Return (X, Y) of the center of cell containing provided text 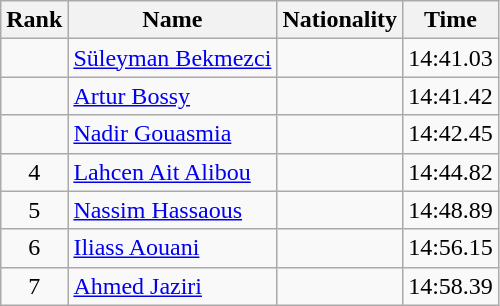
14:42.45 (451, 134)
4 (34, 172)
Lahcen Ait Alibou (172, 172)
Nadir Gouasmia (172, 134)
14:56.15 (451, 248)
Iliass Aouani (172, 248)
Time (451, 20)
5 (34, 210)
Ahmed Jaziri (172, 286)
7 (34, 286)
Artur Bossy (172, 96)
6 (34, 248)
Süleyman Bekmezci (172, 58)
14:41.03 (451, 58)
Nationality (340, 20)
14:44.82 (451, 172)
Nassim Hassaous (172, 210)
Rank (34, 20)
14:41.42 (451, 96)
Name (172, 20)
14:48.89 (451, 210)
14:58.39 (451, 286)
